Find where the given text appears and provide that cell's center as (X, Y) coordinate. 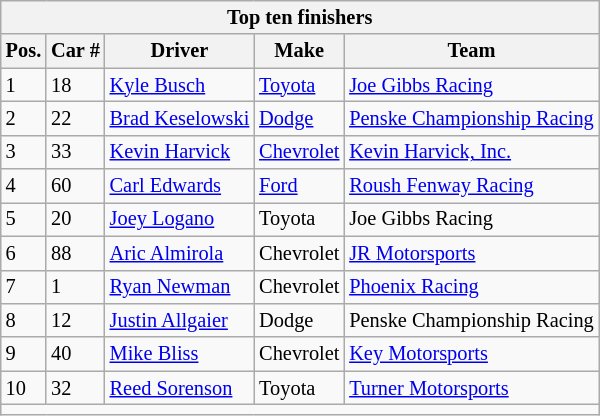
10 (24, 388)
2 (24, 118)
3 (24, 152)
Mike Bliss (180, 354)
5 (24, 219)
8 (24, 320)
33 (76, 152)
Brad Keselowski (180, 118)
Driver (180, 51)
Roush Fenway Racing (471, 186)
Kevin Harvick (180, 152)
Team (471, 51)
88 (76, 253)
Car # (76, 51)
Joey Logano (180, 219)
9 (24, 354)
Turner Motorsports (471, 388)
Phoenix Racing (471, 287)
32 (76, 388)
22 (76, 118)
40 (76, 354)
12 (76, 320)
Justin Allgaier (180, 320)
4 (24, 186)
Kyle Busch (180, 85)
Carl Edwards (180, 186)
Reed Sorenson (180, 388)
Kevin Harvick, Inc. (471, 152)
Key Motorsports (471, 354)
Make (299, 51)
18 (76, 85)
7 (24, 287)
6 (24, 253)
Top ten finishers (300, 17)
JR Motorsports (471, 253)
60 (76, 186)
Aric Almirola (180, 253)
Pos. (24, 51)
20 (76, 219)
Ryan Newman (180, 287)
Ford (299, 186)
